Scan for the cell matching the given text and deliver its [x, y] coordinate at center. 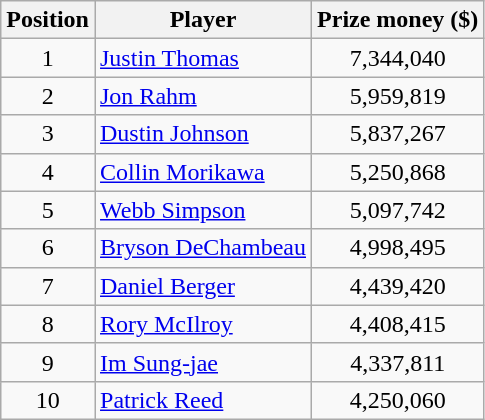
Patrick Reed [202, 400]
4 [48, 172]
4,337,811 [398, 362]
Rory McIlroy [202, 324]
Im Sung-jae [202, 362]
5,097,742 [398, 210]
5 [48, 210]
1 [48, 58]
5,837,267 [398, 134]
Justin Thomas [202, 58]
2 [48, 96]
Collin Morikawa [202, 172]
Daniel Berger [202, 286]
Player [202, 20]
4,439,420 [398, 286]
Prize money ($) [398, 20]
6 [48, 248]
4,998,495 [398, 248]
Position [48, 20]
Bryson DeChambeau [202, 248]
10 [48, 400]
Webb Simpson [202, 210]
8 [48, 324]
Dustin Johnson [202, 134]
4,250,060 [398, 400]
3 [48, 134]
9 [48, 362]
7 [48, 286]
Jon Rahm [202, 96]
5,250,868 [398, 172]
7,344,040 [398, 58]
4,408,415 [398, 324]
5,959,819 [398, 96]
